From the cell containing the given text, extract its center point as (X, Y) coordinate. 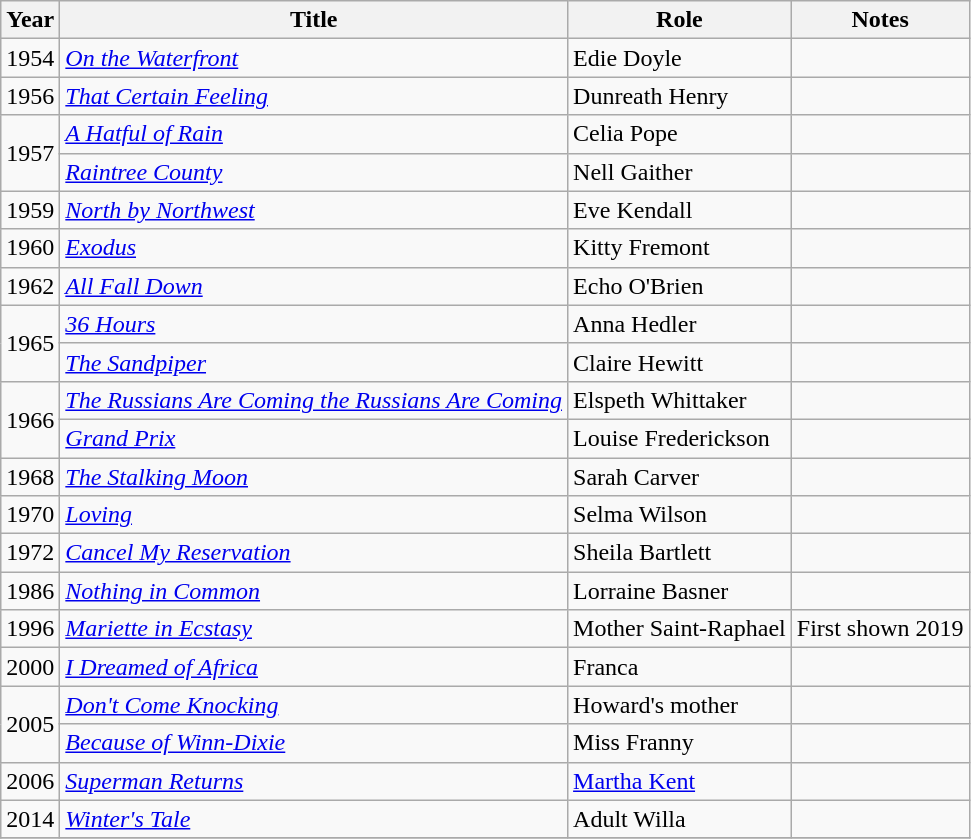
1996 (30, 629)
Adult Willa (680, 819)
Kitty Fremont (680, 248)
1986 (30, 591)
1959 (30, 210)
1954 (30, 58)
Dunreath Henry (680, 96)
1957 (30, 153)
Superman Returns (314, 781)
Winter's Tale (314, 819)
Loving (314, 515)
1965 (30, 343)
Sarah Carver (680, 477)
Cancel My Reservation (314, 553)
Edie Doyle (680, 58)
Claire Hewitt (680, 362)
Franca (680, 667)
Nothing in Common (314, 591)
2000 (30, 667)
2005 (30, 724)
The Sandpiper (314, 362)
The Russians Are Coming the Russians Are Coming (314, 400)
North by Northwest (314, 210)
Lorraine Basner (680, 591)
Don't Come Knocking (314, 705)
Miss Franny (680, 743)
First shown 2019 (880, 629)
That Certain Feeling (314, 96)
Anna Hedler (680, 324)
Nell Gaither (680, 172)
Howard's mother (680, 705)
Exodus (314, 248)
Grand Prix (314, 438)
Eve Kendall (680, 210)
Year (30, 20)
2006 (30, 781)
1968 (30, 477)
2014 (30, 819)
Raintree County (314, 172)
Sheila Bartlett (680, 553)
1972 (30, 553)
I Dreamed of Africa (314, 667)
1956 (30, 96)
36 Hours (314, 324)
1960 (30, 248)
Mother Saint-Raphael (680, 629)
Title (314, 20)
A Hatful of Rain (314, 134)
Role (680, 20)
Because of Winn-Dixie (314, 743)
Elspeth Whittaker (680, 400)
Notes (880, 20)
Louise Frederickson (680, 438)
Martha Kent (680, 781)
Mariette in Ecstasy (314, 629)
1962 (30, 286)
All Fall Down (314, 286)
Celia Pope (680, 134)
1970 (30, 515)
On the Waterfront (314, 58)
Selma Wilson (680, 515)
1966 (30, 419)
Echo O'Brien (680, 286)
The Stalking Moon (314, 477)
